Pinpoint the cell where the given text exists, returning its (x, y) midpoint coordinate. 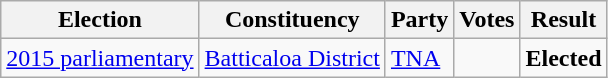
Party (419, 20)
Elected (564, 58)
Election (100, 20)
Batticaloa District (292, 58)
Votes (487, 20)
Result (564, 20)
2015 parliamentary (100, 58)
TNA (419, 58)
Constituency (292, 20)
